For the text-containing cell, return its midpoint in [x, y] coordinate format. 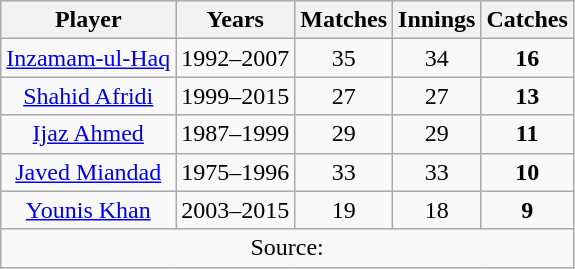
Matches [344, 20]
34 [437, 58]
Years [236, 20]
Javed Miandad [88, 172]
10 [527, 172]
1987–1999 [236, 134]
1975–1996 [236, 172]
13 [527, 96]
Inzamam-ul-Haq [88, 58]
Innings [437, 20]
1999–2015 [236, 96]
9 [527, 210]
2003–2015 [236, 210]
18 [437, 210]
Ijaz Ahmed [88, 134]
Shahid Afridi [88, 96]
Source: [288, 248]
19 [344, 210]
35 [344, 58]
Player [88, 20]
Catches [527, 20]
Younis Khan [88, 210]
16 [527, 58]
11 [527, 134]
1992–2007 [236, 58]
